Capture the cell that displays the provided text and extract its (X, Y) central coordinate. 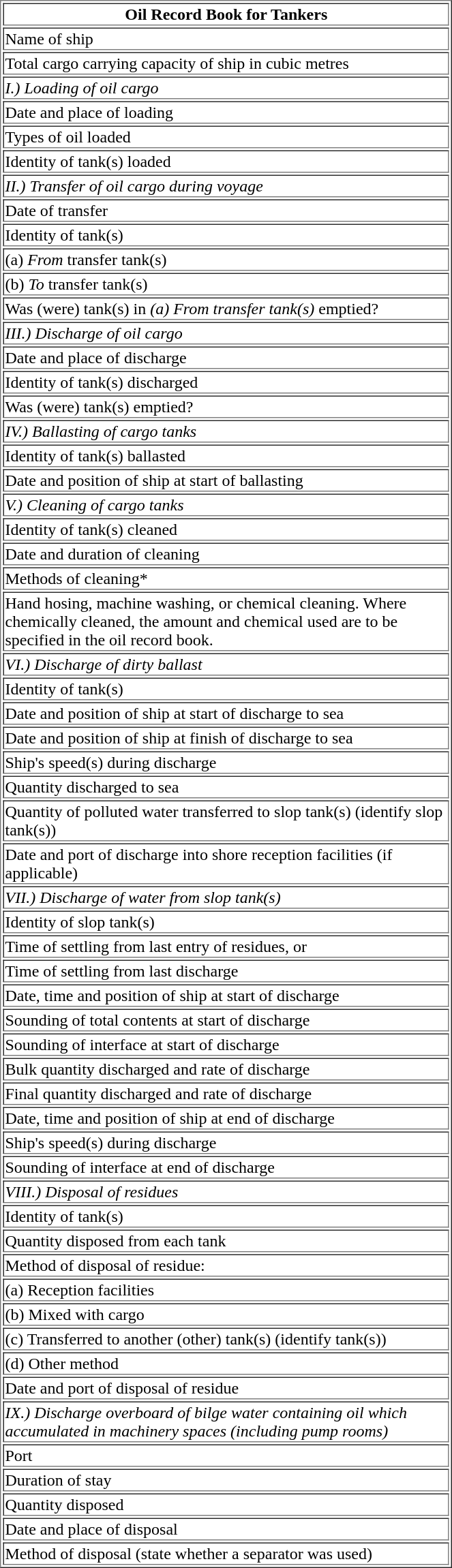
Duration of stay (226, 1480)
Time of settling from last entry of residues, or (226, 946)
Sounding of total contents at start of discharge (226, 1019)
Identity of tank(s) loaded (226, 161)
VIII.) Disposal of residues (226, 1191)
Was (were) tank(s) in (a) From transfer tank(s) emptied? (226, 308)
(c) Transferred to another (other) tank(s) (identify tank(s)) (226, 1338)
Name of ship (226, 38)
Port (226, 1456)
(b) To transfer tank(s) (226, 283)
Bulk quantity discharged and rate of discharge (226, 1069)
Date and position of ship at start of discharge to sea (226, 713)
VI.) Discharge of dirty ballast (226, 664)
Quantity of polluted water transferred to slop tank(s) (identify slop tank(s)) (226, 820)
VII.) Discharge of water from slop tank(s) (226, 897)
Date and place of loading (226, 112)
(a) Reception facilities (226, 1289)
Method of disposal (state whether a separator was used) (226, 1554)
Date of transfer (226, 210)
Identity of tank(s) ballasted (226, 455)
Final quantity discharged and rate of discharge (226, 1093)
Sounding of interface at start of discharge (226, 1044)
Sounding of interface at end of discharge (226, 1167)
Quantity discharged to sea (226, 786)
Identity of tank(s) discharged (226, 382)
Time of settling from last discharge (226, 970)
(d) Other method (226, 1363)
Identity of slop tank(s) (226, 921)
IV.) Ballasting of cargo tanks (226, 431)
Was (were) tank(s) emptied? (226, 406)
Date and place of discharge (226, 357)
Date and place of disposal (226, 1529)
Date and duration of cleaning (226, 553)
Total cargo carrying capacity of ship in cubic metres (226, 63)
Oil Record Book for Tankers (226, 14)
III.) Discharge of oil cargo (226, 333)
I.) Loading of oil cargo (226, 87)
Date and port of disposal of residue (226, 1387)
Method of disposal of residue: (226, 1265)
Date, time and position of ship at start of discharge (226, 995)
Date, time and position of ship at end of discharge (226, 1118)
Date and position of ship at start of ballasting (226, 480)
(a) From transfer tank(s) (226, 259)
Quantity disposed from each tank (226, 1240)
V.) Cleaning of cargo tanks (226, 504)
IX.) Discharge overboard of bilge water containing oil which accumulated in machinery spaces (including pump rooms) (226, 1421)
Identity of tank(s) cleaned (226, 529)
Quantity disposed (226, 1505)
Types of oil loaded (226, 136)
Date and port of discharge into shore reception facilities (if applicable) (226, 864)
Date and position of ship at finish of discharge to sea (226, 737)
II.) Transfer of oil cargo during voyage (226, 185)
(b) Mixed with cargo (226, 1314)
Methods of cleaning* (226, 578)
